Scan for the cell matching the given text and deliver its (x, y) coordinate at center. 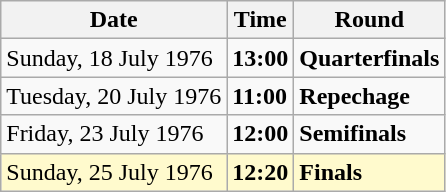
Tuesday, 20 July 1976 (114, 96)
Quarterfinals (370, 58)
Time (260, 20)
12:20 (260, 172)
13:00 (260, 58)
Round (370, 20)
12:00 (260, 134)
Semifinals (370, 134)
Finals (370, 172)
11:00 (260, 96)
Sunday, 18 July 1976 (114, 58)
Repechage (370, 96)
Sunday, 25 July 1976 (114, 172)
Date (114, 20)
Friday, 23 July 1976 (114, 134)
